Extract the (X, Y) coordinate from the center of the cell holding the provided text.  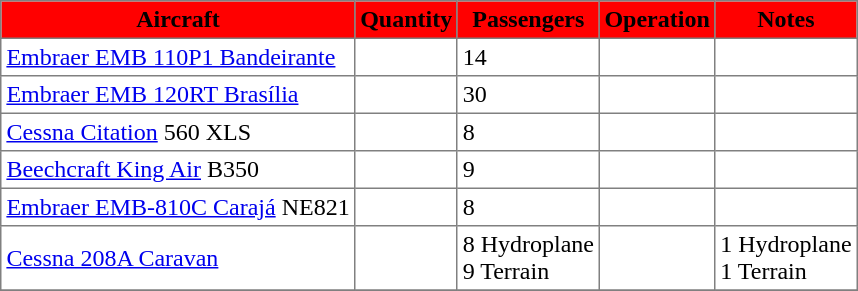
Passengers (528, 20)
30 (528, 95)
8 Hydroplane9 Terrain (528, 258)
1 Hydroplane1 Terrain (786, 258)
Embraer EMB 110P1 Bandeirante (178, 57)
14 (528, 57)
Quantity (406, 20)
Operation (657, 20)
Notes (786, 20)
Cessna 208A Caravan (178, 258)
Beechcraft King Air B350 (178, 170)
9 (528, 170)
Embraer EMB-810C Carajá NE821 (178, 207)
Aircraft (178, 20)
Cessna Citation 560 XLS (178, 132)
Embraer EMB 120RT Brasília (178, 95)
